Return the (X, Y) coordinate for the center point of the cell that contains the specified text.  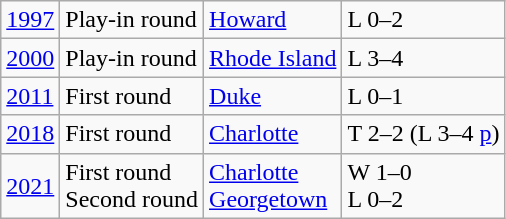
Rhode Island (273, 58)
2018 (30, 134)
W 1–0L 0–2 (424, 186)
L 0–2 (424, 20)
L 0–1 (424, 96)
First roundSecond round (132, 186)
2021 (30, 186)
Howard (273, 20)
L 3–4 (424, 58)
2011 (30, 96)
1997 (30, 20)
T 2–2 (L 3–4 p) (424, 134)
2000 (30, 58)
Charlotte (273, 134)
Duke (273, 96)
CharlotteGeorgetown (273, 186)
